For the text-containing cell, return its midpoint in [X, Y] coordinate format. 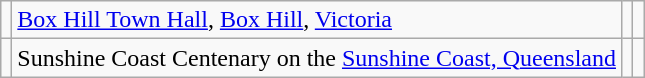
Box Hill Town Hall, Box Hill, Victoria [317, 20]
Sunshine Coast Centenary on the Sunshine Coast, Queensland [317, 58]
